Search for the cell housing the specified text and yield its (X, Y) center coordinate. 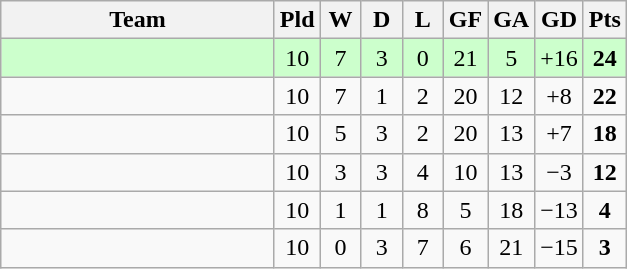
Pts (604, 20)
Pld (297, 20)
−13 (560, 210)
Team (138, 20)
W (340, 20)
GA (512, 20)
L (422, 20)
24 (604, 58)
GD (560, 20)
8 (422, 210)
+7 (560, 134)
GF (465, 20)
−3 (560, 172)
6 (465, 248)
−15 (560, 248)
+16 (560, 58)
+8 (560, 96)
22 (604, 96)
D (382, 20)
